Scan for the cell matching the given text and deliver its [X, Y] coordinate at center. 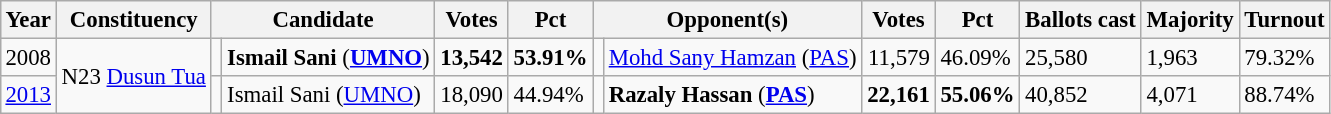
4,071 [1190, 95]
79.32% [1284, 57]
53.91% [550, 57]
Year [28, 20]
88.74% [1284, 95]
55.06% [978, 95]
Constituency [134, 20]
Mohd Sany Hamzan (PAS) [732, 57]
18,090 [472, 95]
N23 Dusun Tua [134, 76]
Opponent(s) [728, 20]
2008 [28, 57]
25,580 [1080, 57]
Majority [1190, 20]
Candidate [323, 20]
40,852 [1080, 95]
Razaly Hassan (PAS) [732, 95]
2013 [28, 95]
22,161 [898, 95]
Ballots cast [1080, 20]
13,542 [472, 57]
1,963 [1190, 57]
44.94% [550, 95]
Turnout [1284, 20]
11,579 [898, 57]
46.09% [978, 57]
